Return (x, y) of the center of cell containing provided text 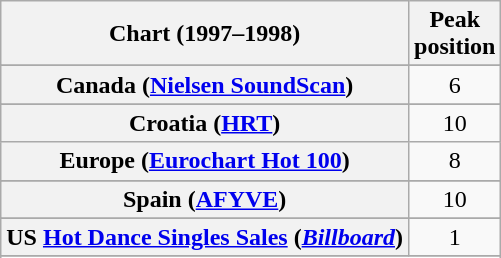
Spain (AFYVE) (205, 199)
US Hot Dance Singles Sales (Billboard) (205, 237)
6 (455, 85)
Europe (Eurochart Hot 100) (205, 161)
8 (455, 161)
Canada (Nielsen SoundScan) (205, 85)
Croatia (HRT) (205, 123)
Chart (1997–1998) (205, 34)
1 (455, 237)
Peakposition (455, 34)
